Provide the [x, y] coordinate of the cell's center where the given text is located.  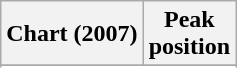
Chart (2007) [72, 34]
Peakposition [189, 34]
